Determine the (x, y) coordinate at the center of the cell enclosing the given text.  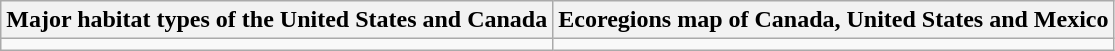
Major habitat types of the United States and Canada (277, 20)
Ecoregions map of Canada, United States and Mexico (834, 20)
